Scan for the cell matching the given text and deliver its (X, Y) coordinate at center. 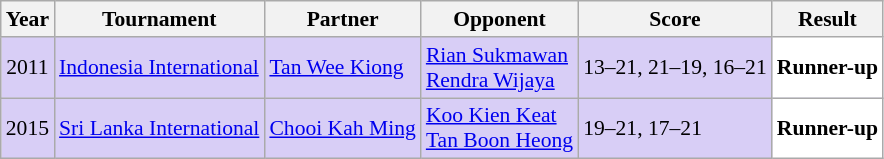
Rian Sukmawan Rendra Wijaya (500, 68)
2011 (28, 68)
13–21, 21–19, 16–21 (675, 68)
Tan Wee Kiong (342, 68)
Partner (342, 19)
19–21, 17–21 (675, 128)
Year (28, 19)
Opponent (500, 19)
Tournament (159, 19)
Result (828, 19)
Score (675, 19)
2015 (28, 128)
Koo Kien Keat Tan Boon Heong (500, 128)
Indonesia International (159, 68)
Sri Lanka International (159, 128)
Chooi Kah Ming (342, 128)
